Capture the cell that displays the provided text and extract its [x, y] central coordinate. 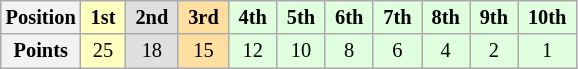
4th [253, 17]
10th [547, 17]
Points [41, 51]
8th [446, 17]
10 [301, 51]
1 [547, 51]
4 [446, 51]
7th [397, 17]
18 [152, 51]
Position [41, 17]
6 [397, 51]
12 [253, 51]
2nd [152, 17]
1st [104, 17]
3rd [203, 17]
6th [349, 17]
25 [104, 51]
2 [494, 51]
15 [203, 51]
9th [494, 17]
8 [349, 51]
5th [301, 17]
